Identify which cell holds the provided text, then report its (x, y) central coordinate. 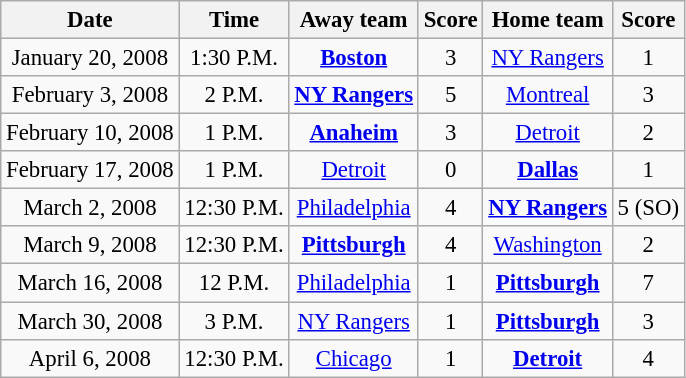
March 9, 2008 (90, 245)
7 (648, 283)
February 3, 2008 (90, 95)
5 (450, 95)
0 (450, 170)
Home team (548, 20)
12 P.M. (234, 283)
Montreal (548, 95)
1:30 P.M. (234, 58)
Dallas (548, 170)
3 P.M. (234, 321)
Date (90, 20)
5 (SO) (648, 208)
Anaheim (354, 133)
2 P.M. (234, 95)
January 20, 2008 (90, 58)
Time (234, 20)
Boston (354, 58)
March 16, 2008 (90, 283)
February 10, 2008 (90, 133)
February 17, 2008 (90, 170)
April 6, 2008 (90, 358)
Away team (354, 20)
March 2, 2008 (90, 208)
March 30, 2008 (90, 321)
Washington (548, 245)
Chicago (354, 358)
